Return [X, Y] of the center of cell containing provided text 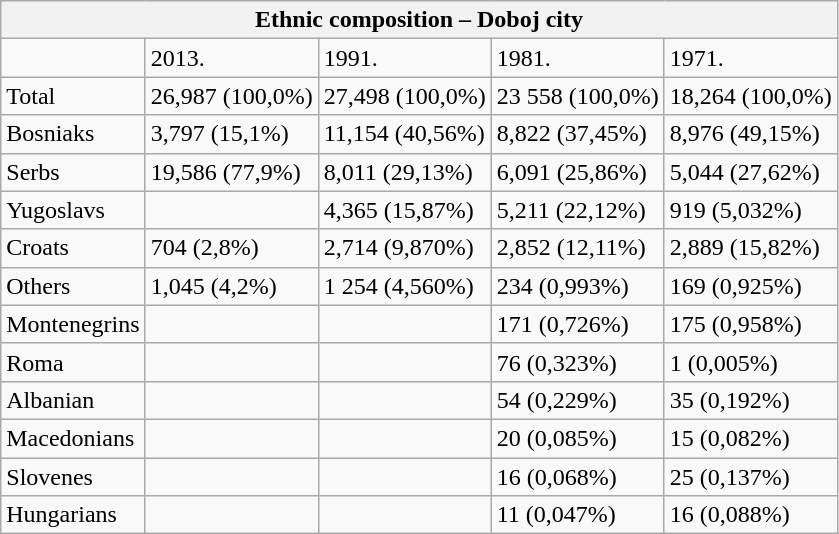
1 254 (4,560%) [404, 286]
8,822 (37,45%) [578, 134]
6,091 (25,86%) [578, 172]
1 (0,005%) [750, 362]
26,987 (100,0%) [232, 96]
Others [73, 286]
Montenegrins [73, 324]
3,797 (15,1%) [232, 134]
Croats [73, 248]
27,498 (100,0%) [404, 96]
8,976 (49,15%) [750, 134]
5,211 (22,12%) [578, 210]
18,264 (100,0%) [750, 96]
1981. [578, 58]
234 (0,993%) [578, 286]
16 (0,068%) [578, 477]
23 558 (100,0%) [578, 96]
Roma [73, 362]
15 (0,082%) [750, 438]
8,011 (29,13%) [404, 172]
Albanian [73, 400]
54 (0,229%) [578, 400]
2,714 (9,870%) [404, 248]
919 (5,032%) [750, 210]
169 (0,925%) [750, 286]
19,586 (77,9%) [232, 172]
704 (2,8%) [232, 248]
Total [73, 96]
2013. [232, 58]
Hungarians [73, 515]
2,889 (15,82%) [750, 248]
2,852 (12,11%) [578, 248]
175 (0,958%) [750, 324]
11 (0,047%) [578, 515]
171 (0,726%) [578, 324]
Serbs [73, 172]
20 (0,085%) [578, 438]
1971. [750, 58]
Yugoslavs [73, 210]
1991. [404, 58]
25 (0,137%) [750, 477]
76 (0,323%) [578, 362]
1,045 (4,2%) [232, 286]
5,044 (27,62%) [750, 172]
16 (0,088%) [750, 515]
11,154 (40,56%) [404, 134]
Slovenes [73, 477]
Macedonians [73, 438]
Bosniaks [73, 134]
Ethnic composition – Doboj city [420, 20]
35 (0,192%) [750, 400]
4,365 (15,87%) [404, 210]
